Search for the cell housing the specified text and yield its (x, y) center coordinate. 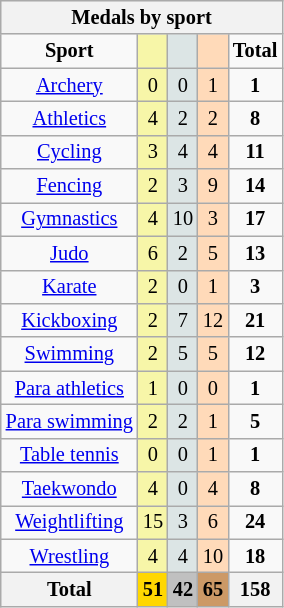
14 (255, 186)
9 (213, 186)
158 (255, 589)
Cycling (70, 152)
24 (255, 522)
Medals by sport (142, 17)
Para athletics (70, 388)
Swimming (70, 354)
Karate (70, 287)
21 (255, 320)
Wrestling (70, 556)
42 (183, 589)
Kickboxing (70, 320)
Weightlifting (70, 522)
Fencing (70, 186)
11 (255, 152)
7 (183, 320)
Taekwondo (70, 489)
Gymnastics (70, 219)
Sport (70, 51)
65 (213, 589)
51 (153, 589)
Table tennis (70, 455)
Para swimming (70, 421)
15 (153, 522)
17 (255, 219)
Archery (70, 85)
Athletics (70, 118)
13 (255, 253)
Judo (70, 253)
18 (255, 556)
